Search for the cell housing the specified text and yield its (X, Y) center coordinate. 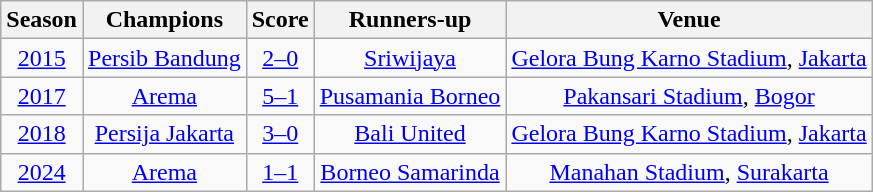
Persija Jakarta (164, 134)
2018 (42, 134)
1–1 (280, 172)
Pusamania Borneo (410, 96)
Champions (164, 20)
Venue (689, 20)
Borneo Samarinda (410, 172)
2024 (42, 172)
2–0 (280, 58)
5–1 (280, 96)
Bali United (410, 134)
3–0 (280, 134)
Season (42, 20)
Runners-up (410, 20)
Manahan Stadium, Surakarta (689, 172)
2017 (42, 96)
Sriwijaya (410, 58)
2015 (42, 58)
Persib Bandung (164, 58)
Pakansari Stadium, Bogor (689, 96)
Score (280, 20)
